Search for the cell housing the specified text and yield its (X, Y) center coordinate. 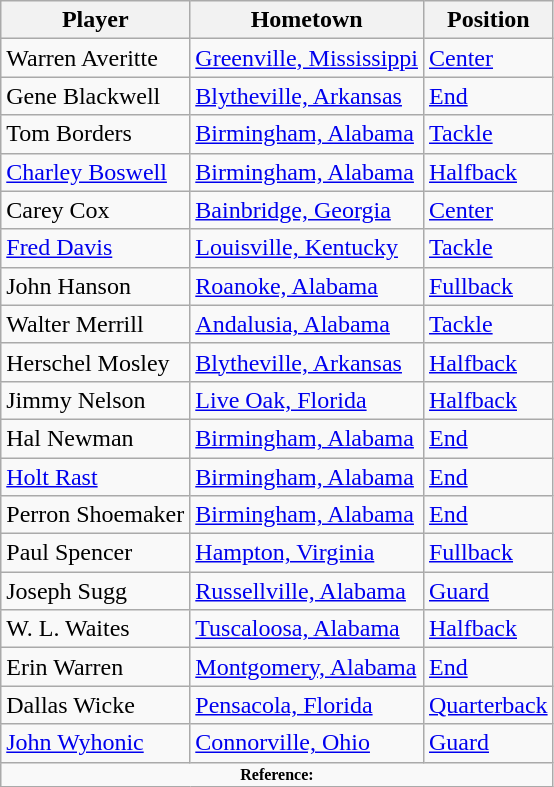
Hometown (307, 20)
Walter Merrill (96, 324)
Louisville, Kentucky (307, 248)
Warren Averitte (96, 58)
Montgomery, Alabama (307, 667)
Position (488, 20)
Quarterback (488, 705)
Perron Shoemaker (96, 515)
Hal Newman (96, 438)
Paul Spencer (96, 553)
Tuscaloosa, Alabama (307, 629)
Reference: (277, 774)
Carey Cox (96, 210)
Dallas Wicke (96, 705)
John Hanson (96, 286)
Andalusia, Alabama (307, 324)
John Wyhonic (96, 743)
Connorville, Ohio (307, 743)
Charley Boswell (96, 172)
Player (96, 20)
Greenville, Mississippi (307, 58)
W. L. Waites (96, 629)
Roanoke, Alabama (307, 286)
Pensacola, Florida (307, 705)
Herschel Mosley (96, 362)
Gene Blackwell (96, 96)
Tom Borders (96, 134)
Bainbridge, Georgia (307, 210)
Joseph Sugg (96, 591)
Live Oak, Florida (307, 400)
Erin Warren (96, 667)
Hampton, Virginia (307, 553)
Russellville, Alabama (307, 591)
Fred Davis (96, 248)
Jimmy Nelson (96, 400)
Holt Rast (96, 477)
